From the cell containing the given text, extract its center point as (x, y) coordinate. 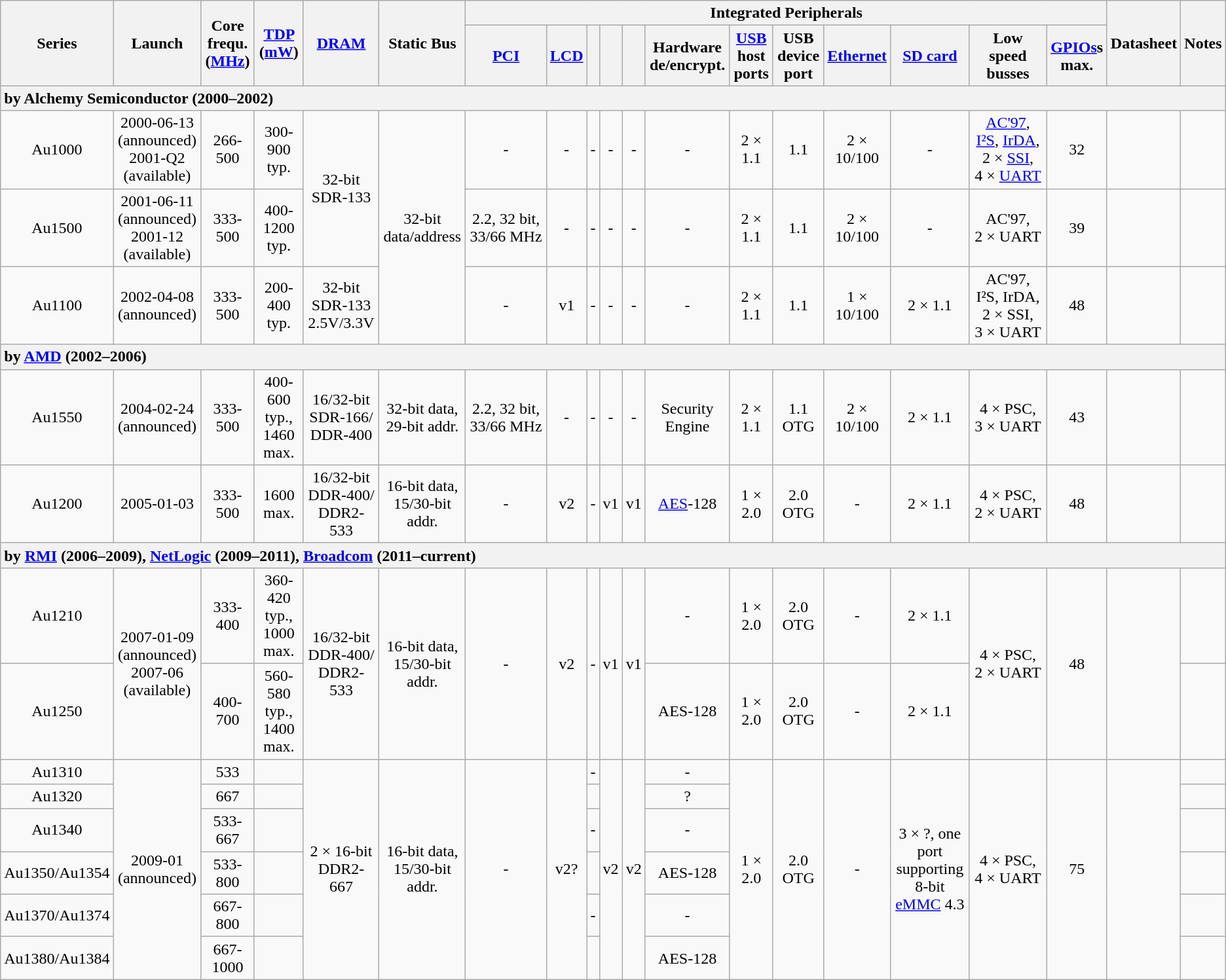
AC'97, I²S, IrDA, 2 × SSI, 3 × UART (1008, 305)
Au1250 (57, 711)
1600 max. (279, 504)
400-600 typ., 1460 max. (279, 417)
Au1320 (57, 797)
2001-06-11 (announced)2001-12 (available) (157, 228)
2002-04-08 (announced) (157, 305)
1 × 10/100 (857, 305)
Au1370/Au1374 (57, 915)
2004-02-24 (announced) (157, 417)
Au1000 (57, 149)
533 (228, 772)
3 × ?, one port supporting 8-bit eMMC 4.3 (930, 869)
Low speed busses (1008, 56)
32 (1077, 149)
Hardware de/encrypt. (688, 56)
75 (1077, 869)
USB device port (798, 56)
GPIOss max. (1077, 56)
LCD (567, 56)
400-1200 typ. (279, 228)
Integrated Peripherals (786, 13)
v2? (567, 869)
Au1350/Au1354 (57, 873)
2007-01-09 (announced)2007-06 (available) (157, 663)
Notes (1204, 43)
16/32-bit SDR-166/DDR-400 (341, 417)
266-500 (228, 149)
39 (1077, 228)
by Alchemy Semiconductor (2000–2002) (613, 98)
by RMI (2006–2009), NetLogic (2009–2011), Broadcom (2011–current) (613, 555)
Au1380/Au1384 (57, 958)
2000-06-13 (announced)2001-Q2 (available) (157, 149)
667-800 (228, 915)
360-420 typ., 1000 max. (279, 615)
4 × PSC, 4 × UART (1008, 869)
32-bit SDR-133 (341, 189)
SD card (930, 56)
333-400 (228, 615)
4 × PSC, 3 × UART (1008, 417)
667 (228, 797)
2009-01 (announced) (157, 869)
667-1000 (228, 958)
Au1500 (57, 228)
300-900 typ. (279, 149)
Au1550 (57, 417)
by AMD (2002–2006) (613, 357)
AC'97, I²S, IrDA, 2 × SSI, 4 × UART (1008, 149)
Au1200 (57, 504)
2005-01-03 (157, 504)
DRAM (341, 43)
Au1100 (57, 305)
Datasheet (1143, 43)
Au1340 (57, 830)
AC'97, 2 × UART (1008, 228)
USB host ports (752, 56)
2 × 16-bit DDR2-667 (341, 869)
Core frequ. (MHz) (228, 43)
32-bit data, 29-bit addr. (422, 417)
1.1 OTG (798, 417)
Series (57, 43)
533-800 (228, 873)
? (688, 797)
Ethernet (857, 56)
Security Engine (688, 417)
Au1310 (57, 772)
200-400 typ. (279, 305)
Static Bus (422, 43)
43 (1077, 417)
PCI (506, 56)
Launch (157, 43)
32-bit data/address (422, 228)
32-bit SDR-133 2.5V/3.3V (341, 305)
Au1210 (57, 615)
560-580 typ., 1400 max. (279, 711)
533-667 (228, 830)
400-700 (228, 711)
TDP (mW) (279, 43)
